Extract the (X, Y) coordinate from the center of the cell holding the provided text.  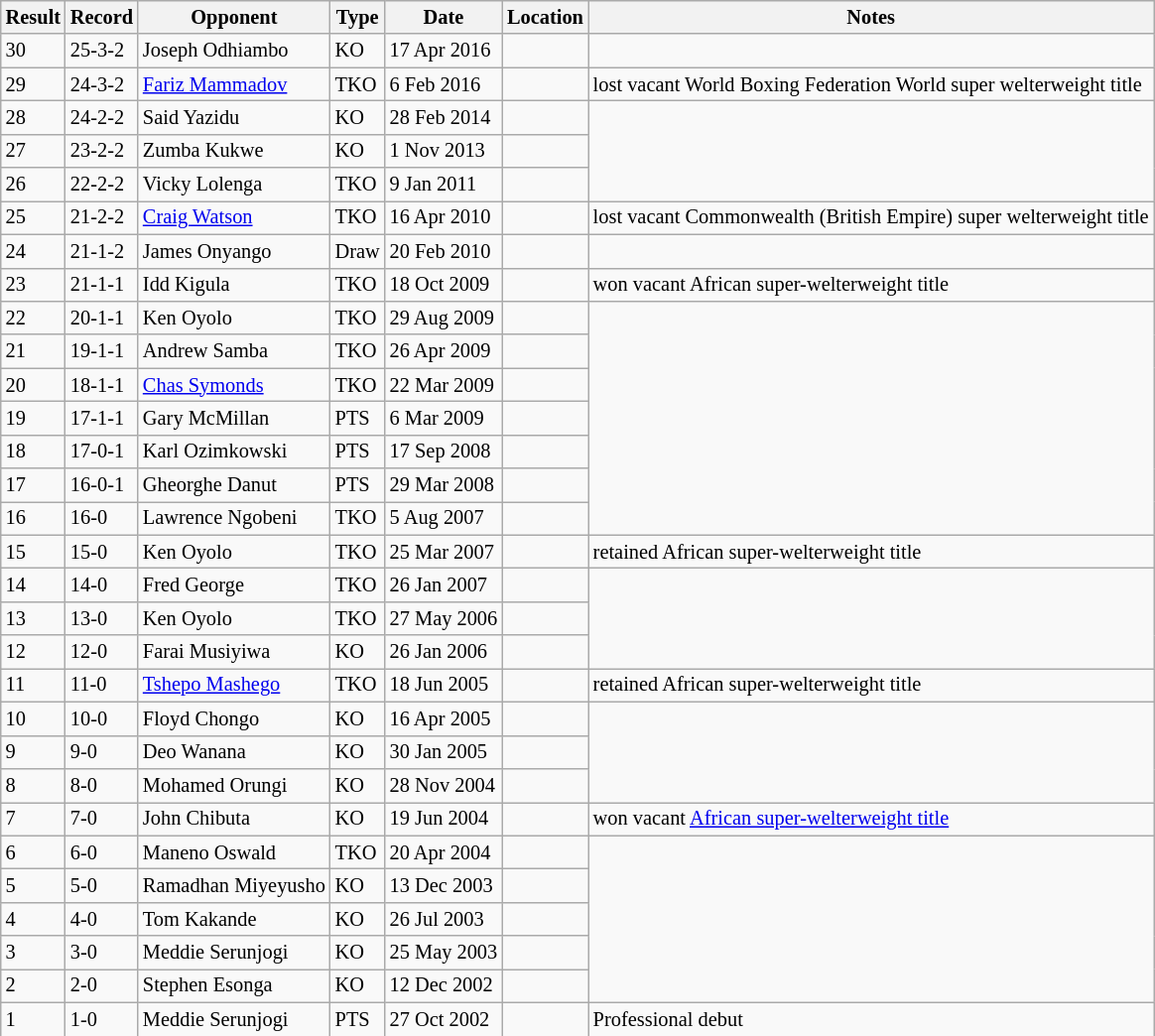
17 Sep 2008 (444, 452)
24-2-2 (101, 117)
Tom Kakande (234, 919)
Notes (871, 17)
21-1-2 (101, 251)
26 Jan 2006 (444, 652)
16 (34, 518)
23-2-2 (101, 151)
Stephen Esonga (234, 985)
17-0-1 (101, 452)
19-1-1 (101, 351)
27 May 2006 (444, 618)
20-1-1 (101, 318)
5 Aug 2007 (444, 518)
16 Apr 2010 (444, 217)
22 Mar 2009 (444, 385)
10-0 (101, 718)
28 (34, 117)
6 Feb 2016 (444, 84)
Professional debut (871, 1019)
9-0 (101, 752)
25 Mar 2007 (444, 552)
25-3-2 (101, 51)
lost vacant Commonwealth (British Empire) super welterweight title (871, 217)
Opponent (234, 17)
Date (444, 17)
15 (34, 552)
5 (34, 885)
Tshepo Mashego (234, 685)
17-1-1 (101, 418)
18 (34, 452)
Said Yazidu (234, 117)
13 Dec 2003 (444, 885)
6 Mar 2009 (444, 418)
Chas Symonds (234, 385)
17 Apr 2016 (444, 51)
29 Mar 2008 (444, 485)
Location (546, 17)
11 (34, 685)
Karl Ozimkowski (234, 452)
Craig Watson (234, 217)
14 (34, 584)
20 Apr 2004 (444, 852)
16-0-1 (101, 485)
Type (357, 17)
James Onyango (234, 251)
12-0 (101, 652)
Deo Wanana (234, 752)
Zumba Kukwe (234, 151)
28 Nov 2004 (444, 785)
Lawrence Ngobeni (234, 518)
1 Nov 2013 (444, 151)
13 (34, 618)
22-2-2 (101, 185)
8 (34, 785)
3-0 (101, 953)
29 Aug 2009 (444, 318)
Gary McMillan (234, 418)
12 Dec 2002 (444, 985)
21 (34, 351)
Idd Kigula (234, 285)
2 (34, 985)
Record (101, 17)
Fariz Mammadov (234, 84)
27 Oct 2002 (444, 1019)
Andrew Samba (234, 351)
26 Apr 2009 (444, 351)
26 Jul 2003 (444, 919)
25 (34, 217)
27 (34, 151)
John Chibuta (234, 819)
10 (34, 718)
23 (34, 285)
1 (34, 1019)
22 (34, 318)
28 Feb 2014 (444, 117)
13-0 (101, 618)
18 Jun 2005 (444, 685)
21-1-1 (101, 285)
15-0 (101, 552)
Farai Musiyiwa (234, 652)
26 Jan 2007 (444, 584)
Mohamed Orungi (234, 785)
Joseph Odhiambo (234, 51)
19 Jun 2004 (444, 819)
16-0 (101, 518)
20 (34, 385)
26 (34, 185)
9 Jan 2011 (444, 185)
17 (34, 485)
30 (34, 51)
Result (34, 17)
4 (34, 919)
5-0 (101, 885)
29 (34, 84)
Vicky Lolenga (234, 185)
Gheorghe Danut (234, 485)
24 (34, 251)
25 May 2003 (444, 953)
Maneno Oswald (234, 852)
16 Apr 2005 (444, 718)
7-0 (101, 819)
Draw (357, 251)
21-2-2 (101, 217)
9 (34, 752)
18-1-1 (101, 385)
4-0 (101, 919)
6-0 (101, 852)
6 (34, 852)
8-0 (101, 785)
3 (34, 953)
14-0 (101, 584)
24-3-2 (101, 84)
20 Feb 2010 (444, 251)
11-0 (101, 685)
19 (34, 418)
1-0 (101, 1019)
Ramadhan Miyeyusho (234, 885)
30 Jan 2005 (444, 752)
2-0 (101, 985)
18 Oct 2009 (444, 285)
lost vacant World Boxing Federation World super welterweight title (871, 84)
Fred George (234, 584)
12 (34, 652)
7 (34, 819)
Floyd Chongo (234, 718)
